Scan for the cell matching the given text and deliver its (x, y) coordinate at center. 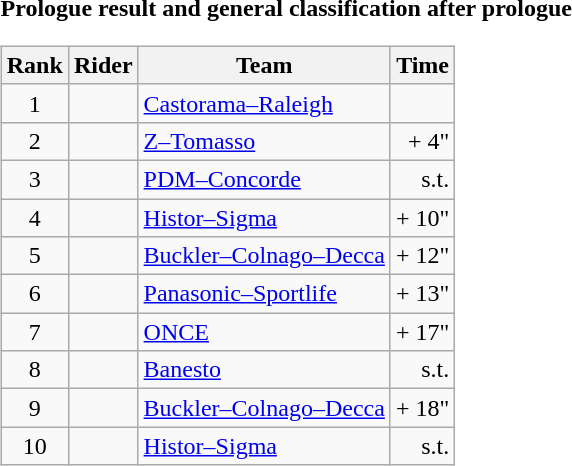
+ 17" (422, 332)
Banesto (264, 370)
5 (34, 256)
9 (34, 408)
4 (34, 217)
10 (34, 446)
+ 4" (422, 141)
+ 18" (422, 408)
3 (34, 179)
Time (422, 65)
ONCE (264, 332)
PDM–Concorde (264, 179)
Rank (34, 65)
2 (34, 141)
Rider (103, 65)
Team (264, 65)
Castorama–Raleigh (264, 103)
6 (34, 294)
1 (34, 103)
+ 13" (422, 294)
Z–Tomasso (264, 141)
Panasonic–Sportlife (264, 294)
+ 10" (422, 217)
+ 12" (422, 256)
7 (34, 332)
8 (34, 370)
